Search for the cell housing the specified text and yield its [X, Y] center coordinate. 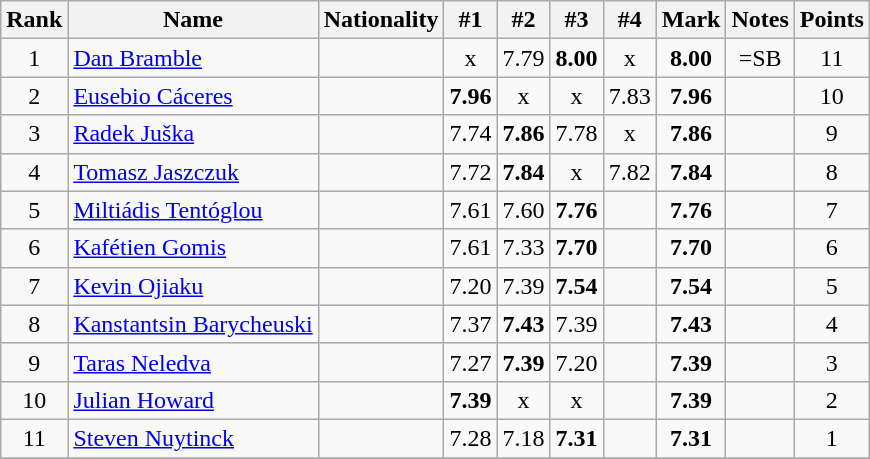
7.33 [524, 248]
Notes [760, 20]
7.72 [470, 172]
Kevin Ojiaku [193, 286]
7.28 [470, 438]
#4 [630, 20]
#3 [576, 20]
Kafétien Gomis [193, 248]
Taras Neledva [193, 362]
7.82 [630, 172]
Mark [691, 20]
Kanstantsin Barycheuski [193, 324]
7.18 [524, 438]
Eusebio Cáceres [193, 96]
7.78 [576, 134]
7.74 [470, 134]
Name [193, 20]
7.83 [630, 96]
=SB [760, 58]
Nationality [381, 20]
Steven Nuytinck [193, 438]
7.27 [470, 362]
7.37 [470, 324]
Dan Bramble [193, 58]
#1 [470, 20]
#2 [524, 20]
Tomasz Jaszczuk [193, 172]
Rank [34, 20]
Miltiádis Tentóglou [193, 210]
Radek Juška [193, 134]
Julian Howard [193, 400]
Points [832, 20]
7.60 [524, 210]
7.79 [524, 58]
